Locate the cell with the specified text and output its (x, y) center coordinate. 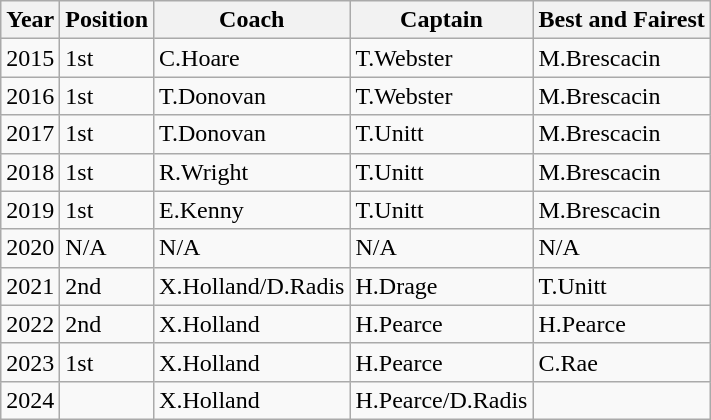
2015 (30, 58)
2021 (30, 286)
E.Kenny (252, 210)
2018 (30, 172)
X.Holland/D.Radis (252, 286)
C.Hoare (252, 58)
C.Rae (622, 362)
H.Drage (442, 286)
Coach (252, 20)
2024 (30, 400)
Best and Fairest (622, 20)
Year (30, 20)
R.Wright (252, 172)
2023 (30, 362)
2016 (30, 96)
2020 (30, 248)
2019 (30, 210)
H.Pearce/D.Radis (442, 400)
2022 (30, 324)
Captain (442, 20)
Position (107, 20)
2017 (30, 134)
